Pinpoint the cell where the given text exists, returning its [X, Y] midpoint coordinate. 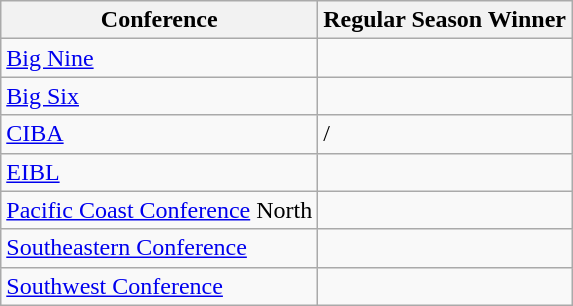
Big Six [160, 96]
Southwest Conference [160, 286]
Pacific Coast Conference North [160, 210]
Regular Season Winner [445, 20]
Conference [160, 20]
/ [445, 134]
EIBL [160, 172]
CIBA [160, 134]
Big Nine [160, 58]
Southeastern Conference [160, 248]
